Provide the (X, Y) coordinate of the cell's center where the given text is located.  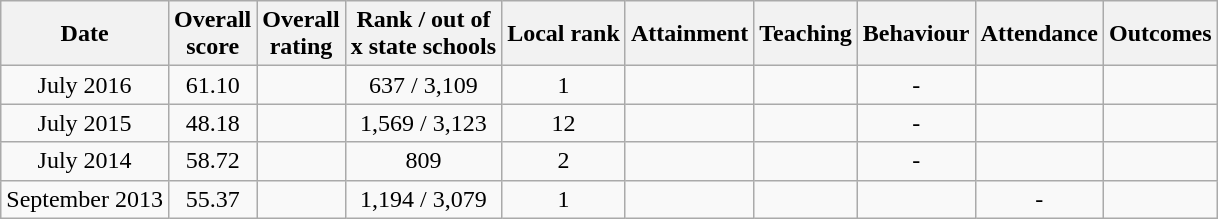
1,194 / 3,079 (423, 199)
Overallrating (301, 34)
Attainment (689, 34)
61.10 (212, 85)
1,569 / 3,123 (423, 123)
July 2016 (85, 85)
637 / 3,109 (423, 85)
Outcomes (1160, 34)
September 2013 (85, 199)
Behaviour (916, 34)
Overallscore (212, 34)
48.18 (212, 123)
Attendance (1039, 34)
55.37 (212, 199)
58.72 (212, 161)
July 2015 (85, 123)
12 (564, 123)
Local rank (564, 34)
July 2014 (85, 161)
2 (564, 161)
Rank / out ofx state schools (423, 34)
Teaching (806, 34)
Date (85, 34)
809 (423, 161)
